For the text-containing cell, return its midpoint in [x, y] coordinate format. 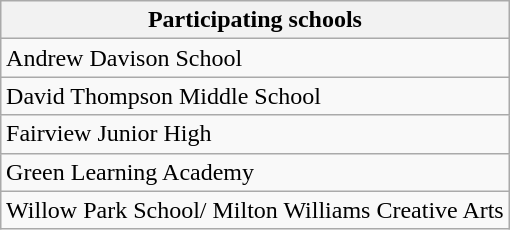
Green Learning Academy [256, 172]
Fairview Junior High [256, 134]
Andrew Davison School [256, 58]
David Thompson Middle School [256, 96]
Willow Park School/ Milton Williams Creative Arts [256, 210]
Participating schools [256, 20]
